Determine the [x, y] coordinate at the center of the cell enclosing the given text.  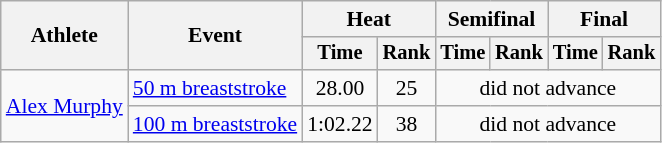
100 m breaststroke [215, 124]
Event [215, 36]
Final [604, 19]
Semifinal [491, 19]
28.00 [340, 88]
Heat [368, 19]
Athlete [64, 36]
Alex Murphy [64, 106]
50 m breaststroke [215, 88]
38 [407, 124]
1:02.22 [340, 124]
25 [407, 88]
